Determine the (x, y) coordinate at the center of the cell enclosing the given text.  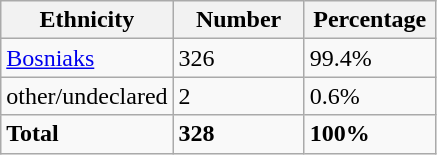
100% (370, 134)
99.4% (370, 58)
Bosniaks (87, 58)
0.6% (370, 96)
other/undeclared (87, 96)
Total (87, 134)
Ethnicity (87, 20)
Number (238, 20)
2 (238, 96)
326 (238, 58)
Percentage (370, 20)
328 (238, 134)
